Scan for the cell matching the given text and deliver its (x, y) coordinate at center. 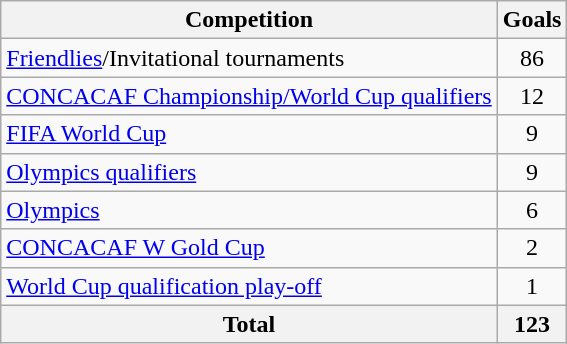
6 (532, 210)
Total (249, 324)
Goals (532, 20)
CONCACAF Championship/World Cup qualifiers (249, 96)
CONCACAF W Gold Cup (249, 248)
Olympics (249, 210)
2 (532, 248)
Competition (249, 20)
Friendlies/Invitational tournaments (249, 58)
1 (532, 286)
Olympics qualifiers (249, 172)
World Cup qualification play-off (249, 286)
123 (532, 324)
12 (532, 96)
86 (532, 58)
FIFA World Cup (249, 134)
